Return [X, Y] of the center of cell containing provided text 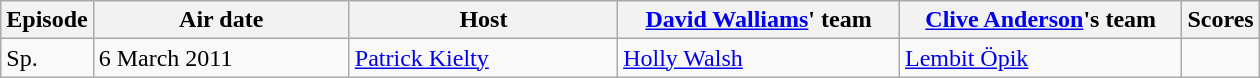
Lembit Öpik [1040, 58]
Sp. [47, 58]
Air date [221, 20]
Host [483, 20]
Scores [1220, 20]
David Walliams' team [759, 20]
Holly Walsh [759, 58]
6 March 2011 [221, 58]
Clive Anderson's team [1040, 20]
Patrick Kielty [483, 58]
Episode [47, 20]
